Find where the given text appears and provide that cell's center as [x, y] coordinate. 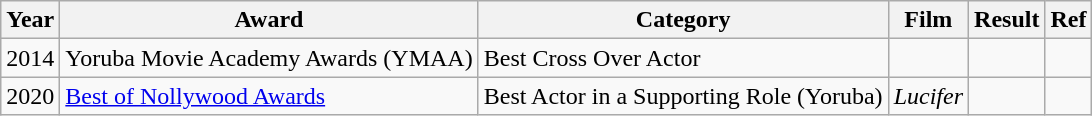
Lucifer [928, 96]
Yoruba Movie Academy Awards (YMAA) [269, 58]
2014 [30, 58]
Year [30, 20]
Award [269, 20]
Ref [1068, 20]
Film [928, 20]
Best Cross Over Actor [683, 58]
Result [1007, 20]
Best Actor in a Supporting Role (Yoruba) [683, 96]
Category [683, 20]
2020 [30, 96]
Best of Nollywood Awards [269, 96]
